Capture the cell that displays the provided text and extract its [X, Y] central coordinate. 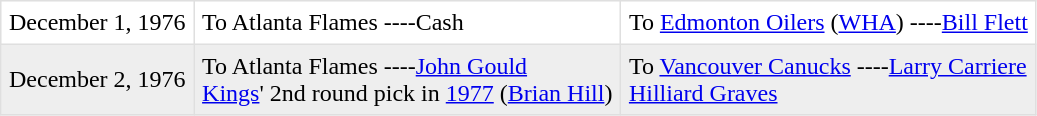
To Atlanta Flames ----John GouldKings' 2nd round pick in 1977 (Brian Hill) [408, 79]
To Vancouver Canucks ----Larry CarriereHilliard Graves [828, 79]
To Edmonton Oilers (WHA) ----Bill Flett [828, 23]
December 2, 1976 [98, 79]
December 1, 1976 [98, 23]
To Atlanta Flames ----Cash [408, 23]
